Identify which cell holds the provided text, then report its (x, y) central coordinate. 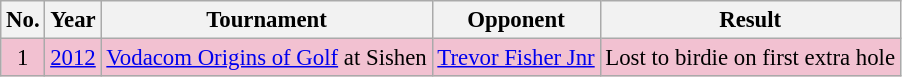
Year (73, 20)
Trevor Fisher Jnr (516, 58)
Result (750, 20)
2012 (73, 58)
Tournament (266, 20)
1 (23, 58)
Lost to birdie on first extra hole (750, 58)
Opponent (516, 20)
No. (23, 20)
Vodacom Origins of Golf at Sishen (266, 58)
